Provide the [X, Y] coordinate of the cell's center where the given text is located.  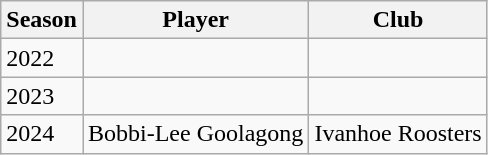
2024 [42, 134]
Bobbi-Lee Goolagong [195, 134]
Player [195, 20]
2022 [42, 58]
Club [398, 20]
2023 [42, 96]
Ivanhoe Roosters [398, 134]
Season [42, 20]
